Search for the cell housing the specified text and yield its (X, Y) center coordinate. 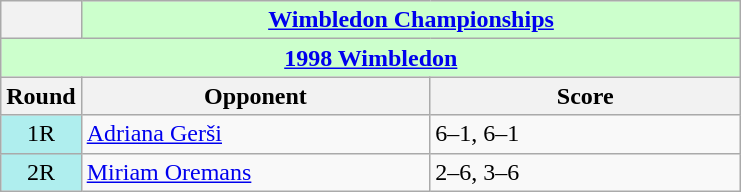
6–1, 6–1 (586, 134)
2R (41, 172)
1998 Wimbledon (371, 58)
2–6, 3–6 (586, 172)
Round (41, 96)
Miriam Oremans (256, 172)
Wimbledon Championships (411, 20)
Opponent (256, 96)
Score (586, 96)
Adriana Gerši (256, 134)
1R (41, 134)
